Return (x, y) of the center of cell containing provided text 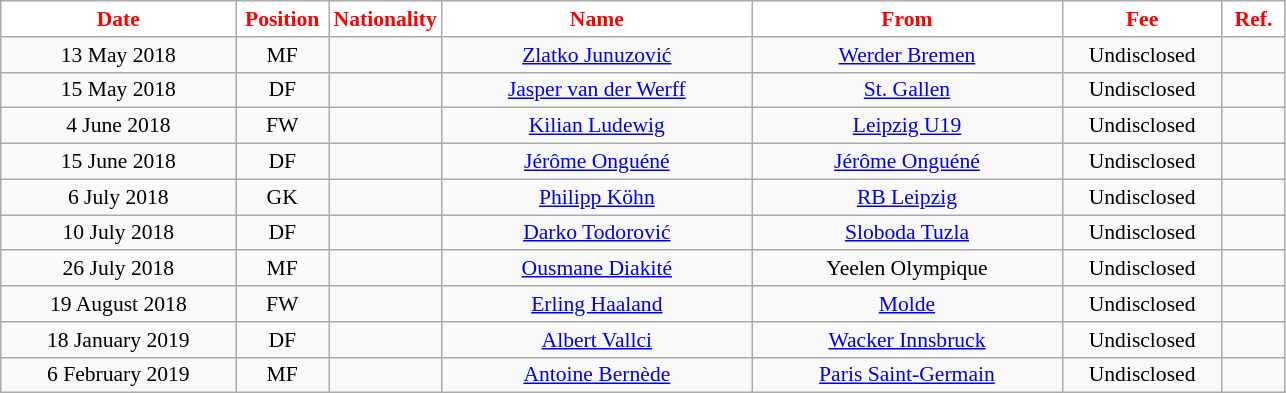
6 February 2019 (118, 375)
Kilian Ludewig (597, 126)
Ref. (1254, 19)
Antoine Bernède (597, 375)
26 July 2018 (118, 269)
18 January 2019 (118, 340)
Yeelen Olympique (907, 269)
Molde (907, 304)
Erling Haaland (597, 304)
Position (282, 19)
From (907, 19)
Wacker Innsbruck (907, 340)
GK (282, 197)
15 May 2018 (118, 90)
4 June 2018 (118, 126)
Leipzig U19 (907, 126)
Fee (1142, 19)
Ousmane Diakité (597, 269)
13 May 2018 (118, 55)
Paris Saint-Germain (907, 375)
RB Leipzig (907, 197)
19 August 2018 (118, 304)
Date (118, 19)
Nationality (384, 19)
15 June 2018 (118, 162)
Sloboda Tuzla (907, 233)
Werder Bremen (907, 55)
Darko Todorović (597, 233)
10 July 2018 (118, 233)
St. Gallen (907, 90)
6 July 2018 (118, 197)
Zlatko Junuzović (597, 55)
Jasper van der Werff (597, 90)
Philipp Köhn (597, 197)
Albert Vallci (597, 340)
Name (597, 19)
